Search for the cell housing the specified text and yield its [X, Y] center coordinate. 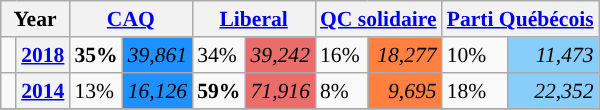
16% [342, 55]
16,126 [158, 91]
CAQ [130, 19]
QC solidaire [378, 19]
2018 [42, 55]
10% [474, 55]
Parti Québécois [520, 19]
8% [342, 91]
39,861 [158, 55]
11,473 [553, 55]
18,277 [405, 55]
2014 [42, 91]
18% [474, 91]
9,695 [405, 91]
22,352 [553, 91]
13% [96, 91]
34% [218, 55]
59% [218, 91]
71,916 [280, 91]
39,242 [280, 55]
Liberal [254, 19]
Year [36, 19]
35% [96, 55]
